Provide the (x, y) coordinate of the cell's center where the given text is located.  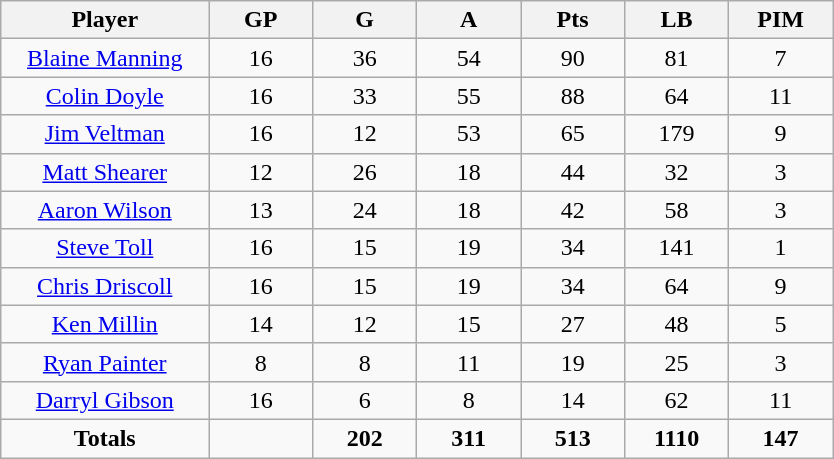
LB (677, 20)
13 (261, 210)
54 (469, 58)
Pts (573, 20)
GP (261, 20)
147 (781, 438)
141 (677, 248)
36 (365, 58)
62 (677, 400)
Darryl Gibson (105, 400)
Colin Doyle (105, 96)
179 (677, 134)
Ken Millin (105, 324)
48 (677, 324)
90 (573, 58)
58 (677, 210)
Steve Toll (105, 248)
65 (573, 134)
Aaron Wilson (105, 210)
27 (573, 324)
5 (781, 324)
G (365, 20)
202 (365, 438)
55 (469, 96)
513 (573, 438)
Jim Veltman (105, 134)
311 (469, 438)
1 (781, 248)
7 (781, 58)
42 (573, 210)
Blaine Manning (105, 58)
6 (365, 400)
24 (365, 210)
44 (573, 172)
Totals (105, 438)
A (469, 20)
32 (677, 172)
PIM (781, 20)
Player (105, 20)
33 (365, 96)
Chris Driscoll (105, 286)
53 (469, 134)
Ryan Painter (105, 362)
26 (365, 172)
81 (677, 58)
Matt Shearer (105, 172)
1110 (677, 438)
25 (677, 362)
88 (573, 96)
